For the text-containing cell, return its midpoint in [X, Y] coordinate format. 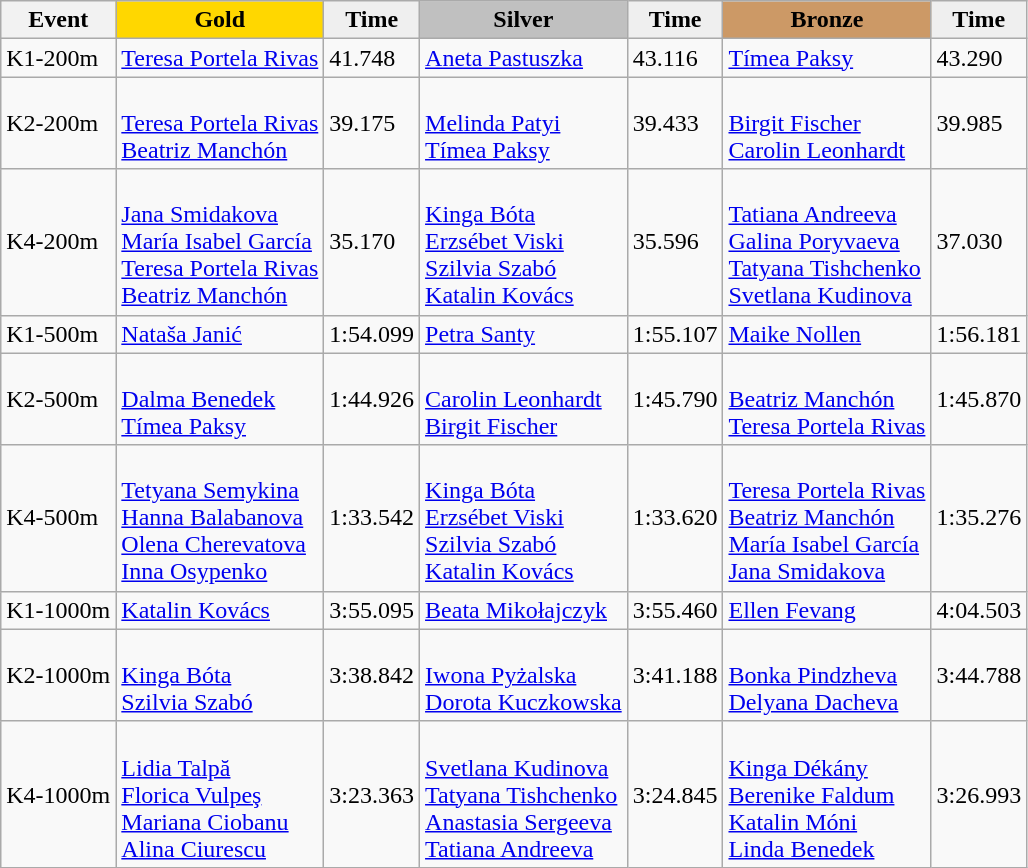
43.290 [979, 58]
Bonka PindzhevaDelyana Dacheva [827, 675]
Jana SmidakovaMaría Isabel GarcíaTeresa Portela RivasBeatriz Manchón [220, 242]
1:33.542 [372, 518]
Birgit FischerCarolin Leonhardt [827, 123]
K1-200m [58, 58]
1:45.870 [979, 399]
Teresa Portela RivasBeatriz Manchón [220, 123]
Dalma BenedekTímea Paksy [220, 399]
Event [58, 20]
1:56.181 [979, 334]
K1-1000m [58, 610]
3:26.993 [979, 794]
Svetlana KudinovaTatyana TishchenkoAnastasia SergeevaTatiana Andreeva [524, 794]
3:55.095 [372, 610]
35.170 [372, 242]
Kinga BótaSzilvia Szabó [220, 675]
K2-500m [58, 399]
Petra Santy [524, 334]
Tatiana AndreevaGalina PoryvaevaTatyana TishchenkoSvetlana Kudinova [827, 242]
Lidia TalpăFlorica VulpeşMariana CiobanuAlina Ciurescu [220, 794]
K2-200m [58, 123]
3:44.788 [979, 675]
K4-1000m [58, 794]
K4-500m [58, 518]
3:23.363 [372, 794]
K4-200m [58, 242]
Tímea Paksy [827, 58]
1:54.099 [372, 334]
3:24.845 [675, 794]
1:33.620 [675, 518]
1:45.790 [675, 399]
Iwona PyżalskaDorota Kuczkowska [524, 675]
Melinda PatyiTímea Paksy [524, 123]
35.596 [675, 242]
Silver [524, 20]
Nataša Janić [220, 334]
3:38.842 [372, 675]
37.030 [979, 242]
Kinga DékányBerenike FaldumKatalin MóniLinda Benedek [827, 794]
Katalin Kovács [220, 610]
Teresa Portela Rivas [220, 58]
Ellen Fevang [827, 610]
39.985 [979, 123]
K1-500m [58, 334]
1:44.926 [372, 399]
43.116 [675, 58]
Carolin LeonhardtBirgit Fischer [524, 399]
1:55.107 [675, 334]
Tetyana SemykinaHanna BalabanovaOlena CherevatovaInna Osypenko [220, 518]
Gold [220, 20]
39.433 [675, 123]
4:04.503 [979, 610]
Maike Nollen [827, 334]
39.175 [372, 123]
Teresa Portela RivasBeatriz ManchónMaría Isabel GarcíaJana Smidakova [827, 518]
Beata Mikołajczyk [524, 610]
41.748 [372, 58]
Beatriz ManchónTeresa Portela Rivas [827, 399]
3:55.460 [675, 610]
K2-1000m [58, 675]
3:41.188 [675, 675]
Aneta Pastuszka [524, 58]
Bronze [827, 20]
1:35.276 [979, 518]
